Find where the given text appears and provide that cell's center as (x, y) coordinate. 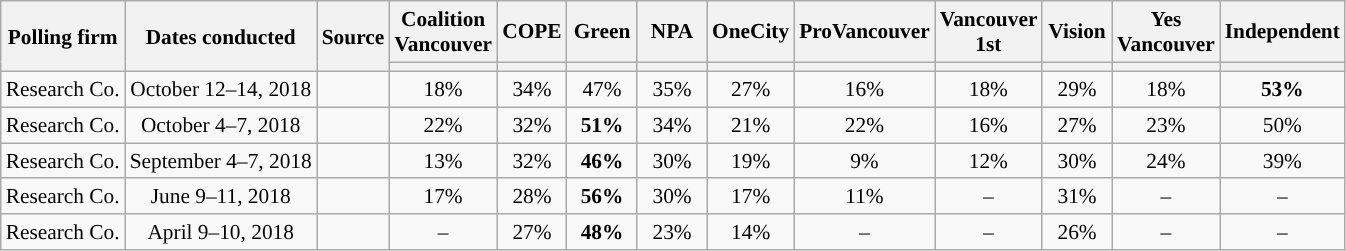
11% (864, 197)
Source (354, 36)
September 4–7, 2018 (221, 161)
Dates conducted (221, 36)
39% (1282, 161)
9% (864, 161)
NPA (672, 32)
46% (602, 161)
Coalition Vancouver (443, 32)
26% (1077, 232)
19% (750, 161)
Independent (1282, 32)
48% (602, 232)
COPE (532, 32)
Green (602, 32)
56% (602, 197)
14% (750, 232)
29% (1077, 90)
24% (1166, 161)
50% (1282, 126)
Yes Vancouver (1166, 32)
June 9–11, 2018 (221, 197)
October 4–7, 2018 (221, 126)
April 9–10, 2018 (221, 232)
Vision (1077, 32)
51% (602, 126)
28% (532, 197)
Polling firm (63, 36)
12% (988, 161)
Vancouver 1st (988, 32)
21% (750, 126)
OneCity (750, 32)
October 12–14, 2018 (221, 90)
47% (602, 90)
31% (1077, 197)
35% (672, 90)
53% (1282, 90)
13% (443, 161)
ProVancouver (864, 32)
